Output the (X, Y) coordinate of the center of the cell containing the given text.  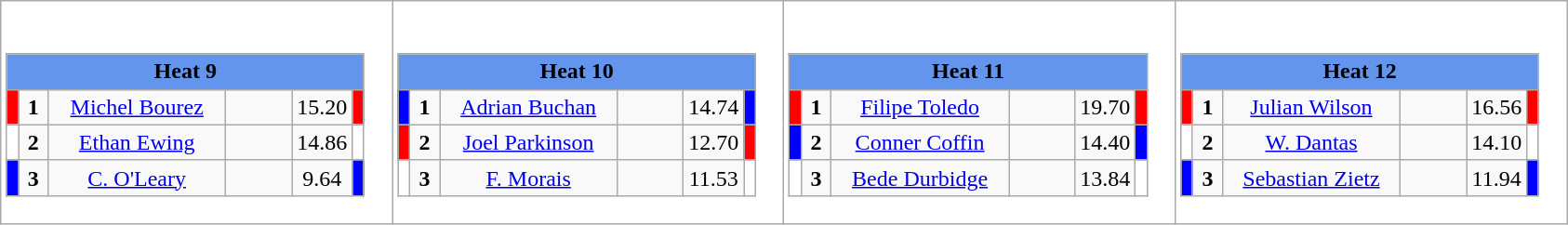
11.53 (714, 178)
12.70 (714, 142)
Ethan Ewing (138, 142)
W. Dantas (1311, 142)
Michel Bourez (138, 107)
Filipe Toledo (921, 107)
Heat 11 (968, 72)
Heat 10 (577, 72)
9.64 (322, 178)
16.56 (1497, 107)
Heat 9 1 Michel Bourez 15.20 2 Ethan Ewing 14.86 3 C. O'Leary 9.64 (197, 112)
Heat 12 (1360, 72)
Heat 9 (185, 72)
Heat 11 1 Filipe Toledo 19.70 2 Conner Coffin 14.40 3 Bede Durbidge 13.84 (980, 112)
Julian Wilson (1311, 107)
Joel Parkinson (528, 142)
F. Morais (528, 178)
14.86 (322, 142)
Conner Coffin (921, 142)
19.70 (1105, 107)
11.94 (1497, 178)
14.40 (1105, 142)
15.20 (322, 107)
Adrian Buchan (528, 107)
Heat 10 1 Adrian Buchan 14.74 2 Joel Parkinson 12.70 3 F. Morais 11.53 (588, 112)
13.84 (1105, 178)
C. O'Leary (138, 178)
Heat 12 1 Julian Wilson 16.56 2 W. Dantas 14.10 3 Sebastian Zietz 11.94 (1371, 112)
Bede Durbidge (921, 178)
14.10 (1497, 142)
14.74 (714, 107)
Sebastian Zietz (1311, 178)
